Provide the [X, Y] coordinate of the cell's center where the given text is located.  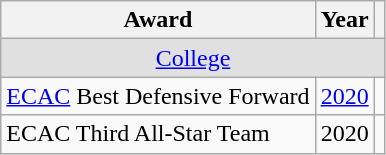
Award [158, 20]
ECAC Best Defensive Forward [158, 96]
Year [344, 20]
ECAC Third All-Star Team [158, 134]
College [193, 58]
